Capture the cell that displays the provided text and extract its (X, Y) central coordinate. 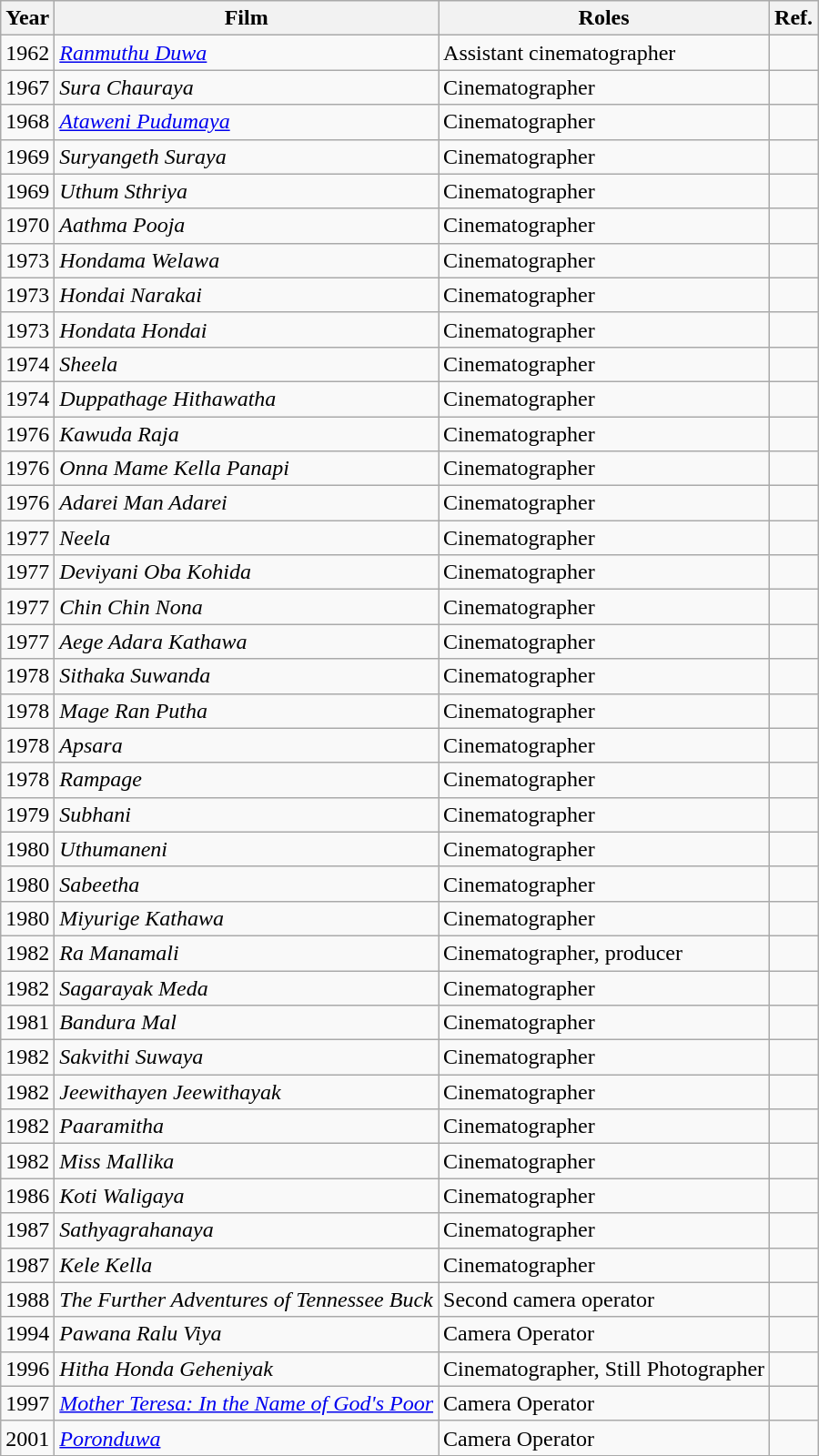
Aege Adara Kathawa (247, 642)
1968 (27, 122)
Second camera operator (604, 1299)
Onna Mame Kella Panapi (247, 469)
Sakvithi Suwaya (247, 1057)
Roles (604, 18)
1970 (27, 226)
Sagarayak Meda (247, 987)
Mage Ran Putha (247, 711)
1962 (27, 53)
1979 (27, 814)
Adarei Man Adarei (247, 503)
Hitha Honda Geheniyak (247, 1369)
Kele Kella (247, 1265)
Apsara (247, 745)
Hondata Hondai (247, 329)
Sheela (247, 364)
Cinematographer, producer (604, 953)
Kawuda Raja (247, 434)
1988 (27, 1299)
Ra Manamali (247, 953)
Paaramitha (247, 1127)
Uthumaneni (247, 849)
Koti Waligaya (247, 1196)
Sithaka Suwanda (247, 676)
Aathma Pooja (247, 226)
Jeewithayen Jeewithayak (247, 1092)
Mother Teresa: In the Name of God's Poor (247, 1403)
Sathyagrahanaya (247, 1230)
1986 (27, 1196)
Ataweni Pudumaya (247, 122)
Uthum Sthriya (247, 191)
1994 (27, 1334)
Bandura Mal (247, 1023)
Suryangeth Suraya (247, 157)
Hondai Narakai (247, 295)
Subhani (247, 814)
Pawana Ralu Viya (247, 1334)
Ranmuthu Duwa (247, 53)
Chin Chin Nona (247, 607)
Rampage (247, 780)
Neela (247, 538)
Cinematographer, Still Photographer (604, 1369)
The Further Adventures of Tennessee Buck (247, 1299)
1981 (27, 1023)
Poronduwa (247, 1438)
Miss Mallika (247, 1161)
1967 (27, 87)
Year (27, 18)
Duppathage Hithawatha (247, 399)
Assistant cinematographer (604, 53)
Film (247, 18)
Sabeetha (247, 884)
1997 (27, 1403)
Ref. (794, 18)
Miyurige Kathawa (247, 918)
Hondama Welawa (247, 260)
Sura Chauraya (247, 87)
1996 (27, 1369)
2001 (27, 1438)
Deviyani Oba Kohida (247, 572)
